Provide the (X, Y) coordinate of the cell's center where the given text is located.  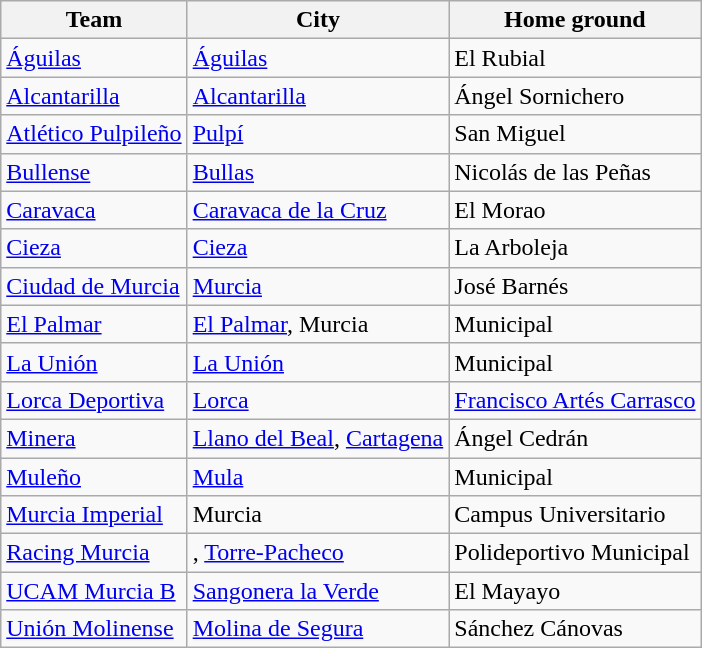
City (318, 20)
Unión Molinense (94, 629)
Murcia Imperial (94, 515)
La Arboleja (575, 248)
El Mayayo (575, 591)
El Palmar (94, 324)
Ángel Cedrán (575, 438)
Nicolás de las Peñas (575, 172)
San Miguel (575, 134)
Minera (94, 438)
Lorca (318, 400)
Bullas (318, 172)
Llano del Beal, Cartagena (318, 438)
Racing Murcia (94, 553)
Sangonera la Verde (318, 591)
Bullense (94, 172)
Molina de Segura (318, 629)
Mula (318, 477)
El Morao (575, 210)
El Palmar, Murcia (318, 324)
Sánchez Cánovas (575, 629)
Caravaca de la Cruz (318, 210)
El Rubial (575, 58)
Team (94, 20)
Campus Universitario (575, 515)
Ángel Sornichero (575, 96)
Caravaca (94, 210)
Pulpí (318, 134)
Francisco Artés Carrasco (575, 400)
UCAM Murcia B (94, 591)
Home ground (575, 20)
José Barnés (575, 286)
Atlético Pulpileño (94, 134)
Lorca Deportiva (94, 400)
Muleño (94, 477)
, Torre-Pacheco (318, 553)
Polideportivo Municipal (575, 553)
Ciudad de Murcia (94, 286)
